Provide the (X, Y) coordinate of the cell's center where the given text is located.  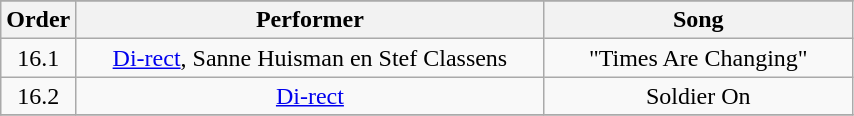
Performer (310, 20)
Di-rect (310, 96)
Order (38, 20)
16.2 (38, 96)
Song (698, 20)
16.1 (38, 58)
"Times Are Changing" (698, 58)
Soldier On (698, 96)
Di-rect, Sanne Huisman en Stef Classens (310, 58)
